Return (X, Y) of the center of cell containing provided text 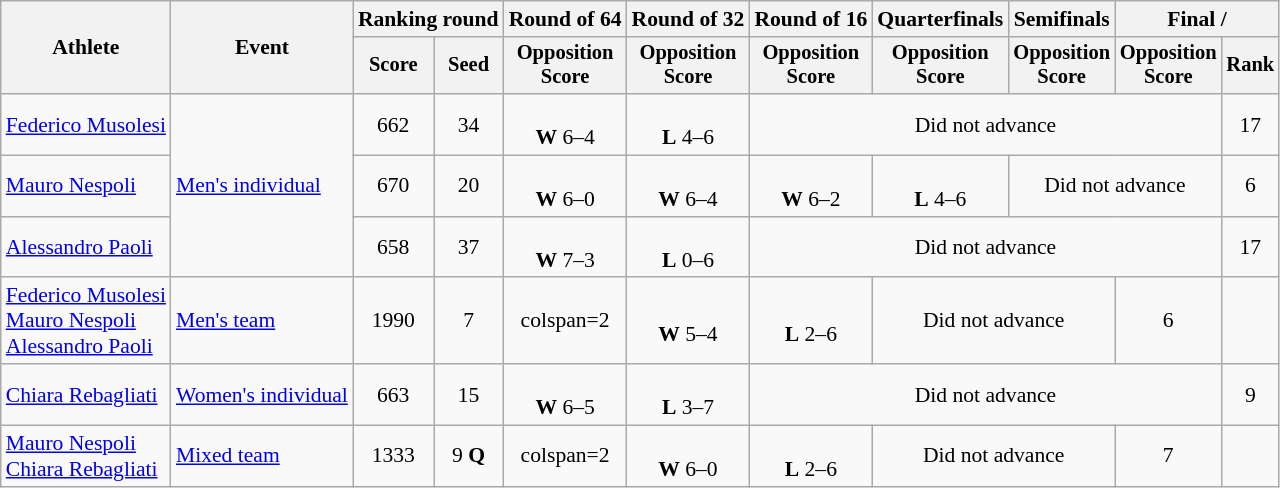
20 (469, 186)
L 0–6 (688, 248)
Semifinals (1062, 19)
37 (469, 248)
Alessandro Paoli (86, 248)
Mixed team (262, 456)
Rank (1251, 66)
Seed (469, 66)
1333 (394, 456)
Men's individual (262, 186)
L 3–7 (688, 394)
1990 (394, 322)
Men's team (262, 322)
662 (394, 124)
Score (394, 66)
W 5–4 (688, 322)
Mauro NespoliChiara Rebagliati (86, 456)
658 (394, 248)
W 6–5 (566, 394)
Ranking round (428, 19)
Federico Musolesi (86, 124)
Quarterfinals (940, 19)
Event (262, 48)
Round of 16 (810, 19)
Final / (1197, 19)
34 (469, 124)
Mauro Nespoli (86, 186)
W 7–3 (566, 248)
W 6–2 (810, 186)
9 (1251, 394)
670 (394, 186)
Federico MusolesiMauro NespoliAlessandro Paoli (86, 322)
Chiara Rebagliati (86, 394)
Women's individual (262, 394)
15 (469, 394)
663 (394, 394)
9 Q (469, 456)
Athlete (86, 48)
Round of 32 (688, 19)
Round of 64 (566, 19)
